Detect which cell encompasses the target text, then output its (x, y) center coordinate. 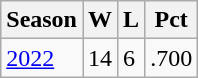
2022 (42, 58)
6 (132, 58)
L (132, 20)
W (100, 20)
.700 (172, 58)
Pct (172, 20)
14 (100, 58)
Season (42, 20)
